For the text-containing cell, return its midpoint in (x, y) coordinate format. 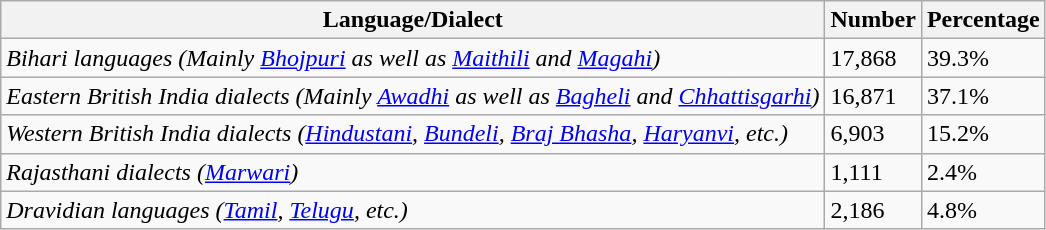
Rajasthani dialects (Marwari) (413, 172)
1,111 (873, 172)
Dravidian languages (Tamil, Telugu, etc.) (413, 210)
2,186 (873, 210)
Eastern British India dialects (Mainly Awadhi as well as Bagheli and Chhattisgarhi) (413, 96)
4.8% (983, 210)
Number (873, 20)
Percentage (983, 20)
2.4% (983, 172)
Language/Dialect (413, 20)
16,871 (873, 96)
39.3% (983, 58)
6,903 (873, 134)
Western British India dialects (Hindustani, Bundeli, Braj Bhasha, Haryanvi, etc.) (413, 134)
17,868 (873, 58)
Bihari languages (Mainly Bhojpuri as well as Maithili and Magahi) (413, 58)
15.2% (983, 134)
37.1% (983, 96)
